Scan for the cell matching the given text and deliver its [X, Y] coordinate at center. 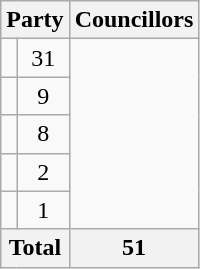
Party [35, 20]
Total [35, 248]
1 [43, 210]
2 [43, 172]
9 [43, 96]
Councillors [134, 20]
8 [43, 134]
51 [134, 248]
31 [43, 58]
